Return the [x, y] coordinate for the center point of the cell that contains the specified text.  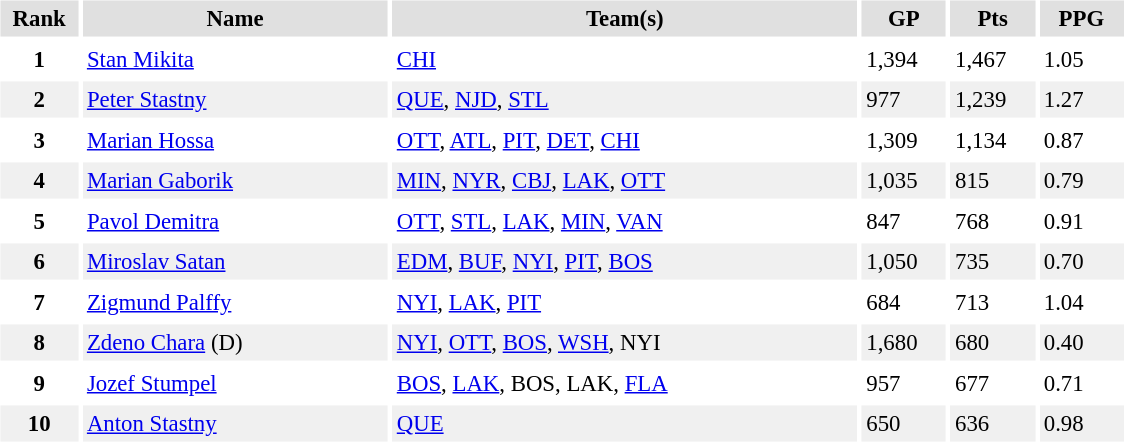
Miroslav Satan [234, 262]
1,134 [993, 140]
0.70 [1081, 262]
680 [993, 342]
847 [904, 221]
1,050 [904, 262]
0.98 [1081, 424]
684 [904, 302]
0.40 [1081, 342]
768 [993, 221]
Pts [993, 18]
Stan Mikita [234, 59]
NYI, LAK, PIT [624, 302]
Peter Stastny [234, 100]
Rank [38, 18]
677 [993, 383]
0.87 [1081, 140]
QUE [624, 424]
1,467 [993, 59]
Name [234, 18]
OTT, STL, LAK, MIN, VAN [624, 221]
815 [993, 180]
1.04 [1081, 302]
MIN, NYR, CBJ, LAK, OTT [624, 180]
NYI, OTT, BOS, WSH, NYI [624, 342]
Marian Gaborik [234, 180]
10 [38, 424]
BOS, LAK, BOS, LAK, FLA [624, 383]
1,680 [904, 342]
PPG [1081, 18]
6 [38, 262]
Jozef Stumpel [234, 383]
0.91 [1081, 221]
Pavol Demitra [234, 221]
Zdeno Chara (D) [234, 342]
OTT, ATL, PIT, DET, CHI [624, 140]
Team(s) [624, 18]
1,309 [904, 140]
735 [993, 262]
3 [38, 140]
CHI [624, 59]
Marian Hossa [234, 140]
713 [993, 302]
Anton Stastny [234, 424]
1,394 [904, 59]
957 [904, 383]
GP [904, 18]
650 [904, 424]
7 [38, 302]
1,035 [904, 180]
1.05 [1081, 59]
9 [38, 383]
Zigmund Palffy [234, 302]
1 [38, 59]
1.27 [1081, 100]
2 [38, 100]
0.79 [1081, 180]
8 [38, 342]
0.71 [1081, 383]
QUE, NJD, STL [624, 100]
977 [904, 100]
636 [993, 424]
5 [38, 221]
4 [38, 180]
1,239 [993, 100]
EDM, BUF, NYI, PIT, BOS [624, 262]
